Identify which cell holds the provided text, then report its (X, Y) central coordinate. 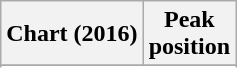
Chart (2016) (72, 34)
Peakposition (189, 34)
